Pinpoint the cell where the given text exists, returning its (X, Y) midpoint coordinate. 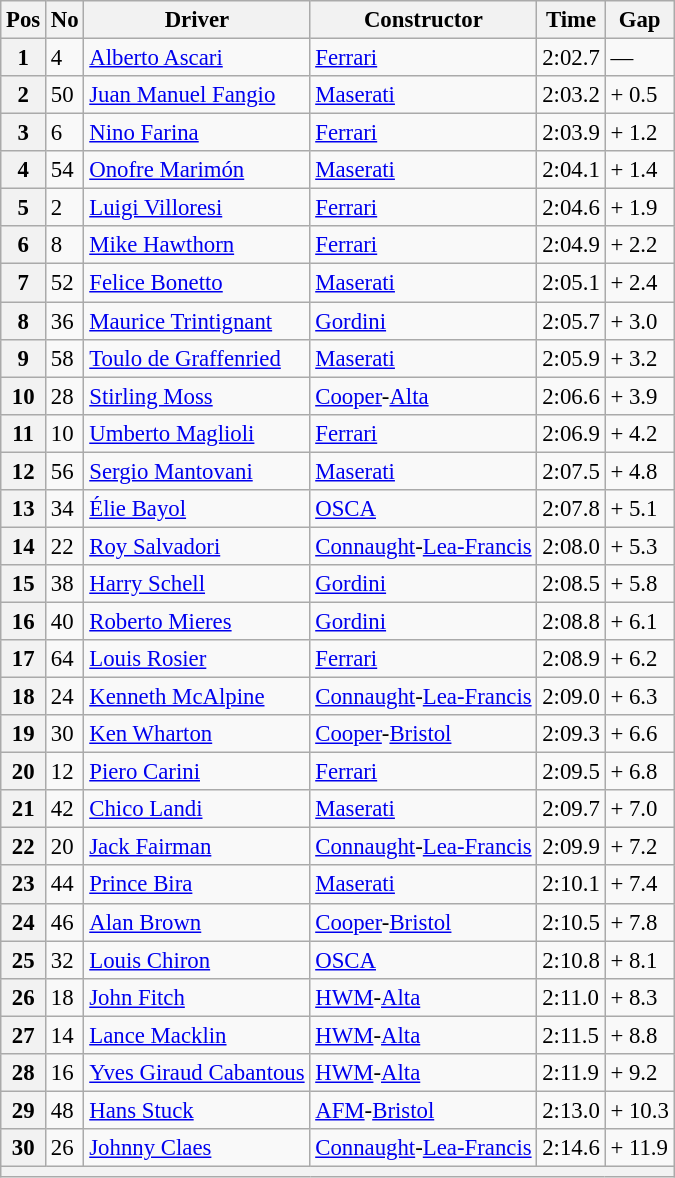
2:04.6 (571, 208)
46 (65, 922)
Pos (24, 20)
9 (24, 358)
Piero Carini (197, 772)
+ 5.8 (640, 584)
+ 7.4 (640, 885)
2:09.5 (571, 772)
2:09.9 (571, 847)
+ 6.2 (640, 659)
Time (571, 20)
2:07.5 (571, 471)
2:03.2 (571, 95)
+ 5.3 (640, 546)
2:13.0 (571, 1110)
23 (24, 885)
+ 3.0 (640, 321)
Felice Bonetto (197, 283)
Louis Rosier (197, 659)
Cooper-Alta (424, 396)
+ 1.2 (640, 133)
+ 8.1 (640, 960)
56 (65, 471)
+ 2.2 (640, 245)
— (640, 58)
44 (65, 885)
54 (65, 170)
+ 3.9 (640, 396)
+ 3.2 (640, 358)
2:03.9 (571, 133)
52 (65, 283)
No (65, 20)
+ 4.8 (640, 471)
+ 6.1 (640, 621)
17 (24, 659)
2:11.5 (571, 1035)
Juan Manuel Fangio (197, 95)
21 (24, 809)
5 (24, 208)
2:06.9 (571, 433)
2:10.8 (571, 960)
Prince Bira (197, 885)
2:11.9 (571, 1073)
19 (24, 734)
Jack Fairman (197, 847)
2:05.7 (571, 321)
Harry Schell (197, 584)
+ 6.6 (640, 734)
Ken Wharton (197, 734)
Stirling Moss (197, 396)
2:10.1 (571, 885)
Toulo de Graffenried (197, 358)
+ 7.8 (640, 922)
40 (65, 621)
2:09.7 (571, 809)
15 (24, 584)
+ 7.0 (640, 809)
2:04.1 (571, 170)
2:08.9 (571, 659)
29 (24, 1110)
John Fitch (197, 997)
+ 1.4 (640, 170)
2:08.0 (571, 546)
Umberto Maglioli (197, 433)
Chico Landi (197, 809)
Onofre Marimón (197, 170)
Lance Macklin (197, 1035)
+ 8.3 (640, 997)
2:08.8 (571, 621)
+ 4.2 (640, 433)
Johnny Claes (197, 1148)
50 (65, 95)
2:06.6 (571, 396)
+ 5.1 (640, 509)
Yves Giraud Cabantous (197, 1073)
2:05.1 (571, 283)
2:08.5 (571, 584)
11 (24, 433)
2:11.0 (571, 997)
1 (24, 58)
+ 11.9 (640, 1148)
34 (65, 509)
Maurice Trintignant (197, 321)
25 (24, 960)
Roberto Mieres (197, 621)
13 (24, 509)
2:10.5 (571, 922)
+ 10.3 (640, 1110)
Constructor (424, 20)
+ 7.2 (640, 847)
27 (24, 1035)
2:04.9 (571, 245)
Driver (197, 20)
48 (65, 1110)
Hans Stuck (197, 1110)
+ 1.9 (640, 208)
64 (65, 659)
2:09.0 (571, 697)
2:02.7 (571, 58)
2:07.8 (571, 509)
Louis Chiron (197, 960)
38 (65, 584)
+ 6.8 (640, 772)
Alan Brown (197, 922)
2:14.6 (571, 1148)
7 (24, 283)
+ 6.3 (640, 697)
Luigi Villoresi (197, 208)
36 (65, 321)
32 (65, 960)
Mike Hawthorn (197, 245)
Sergio Mantovani (197, 471)
AFM-Bristol (424, 1110)
Roy Salvadori (197, 546)
Nino Farina (197, 133)
42 (65, 809)
+ 2.4 (640, 283)
+ 8.8 (640, 1035)
3 (24, 133)
Gap (640, 20)
+ 9.2 (640, 1073)
2:09.3 (571, 734)
58 (65, 358)
Kenneth McAlpine (197, 697)
Élie Bayol (197, 509)
2:05.9 (571, 358)
+ 0.5 (640, 95)
Alberto Ascari (197, 58)
